Return the [x, y] coordinate for the center point of the cell that contains the specified text.  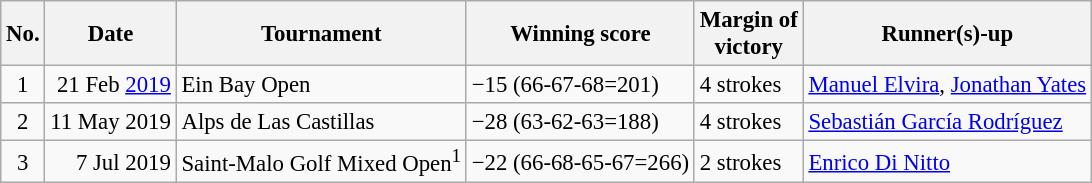
21 Feb 2019 [110, 85]
−22 (66-68-65-67=266) [580, 162]
Margin ofvictory [748, 34]
Ein Bay Open [321, 85]
Manuel Elvira, Jonathan Yates [947, 85]
2 strokes [748, 162]
Saint-Malo Golf Mixed Open1 [321, 162]
2 [23, 122]
11 May 2019 [110, 122]
Date [110, 34]
Winning score [580, 34]
3 [23, 162]
1 [23, 85]
Sebastián García Rodríguez [947, 122]
No. [23, 34]
Tournament [321, 34]
−28 (63-62-63=188) [580, 122]
7 Jul 2019 [110, 162]
Alps de Las Castillas [321, 122]
Enrico Di Nitto [947, 162]
−15 (66-67-68=201) [580, 85]
Runner(s)-up [947, 34]
